Extract the (X, Y) coordinate from the center of the cell holding the provided text.  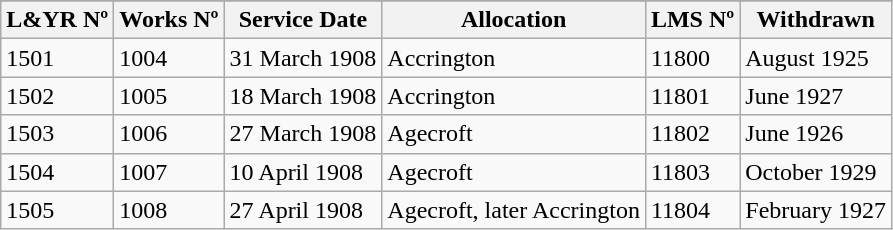
1505 (58, 210)
LMS Nº (692, 20)
10 April 1908 (303, 172)
11800 (692, 58)
1504 (58, 172)
11803 (692, 172)
June 1927 (816, 96)
June 1926 (816, 134)
Service Date (303, 20)
August 1925 (816, 58)
Withdrawn (816, 20)
October 1929 (816, 172)
Works Nº (169, 20)
1503 (58, 134)
27 April 1908 (303, 210)
11802 (692, 134)
Agecroft, later Accrington (514, 210)
1005 (169, 96)
27 March 1908 (303, 134)
18 March 1908 (303, 96)
1007 (169, 172)
1501 (58, 58)
Allocation (514, 20)
11804 (692, 210)
1006 (169, 134)
February 1927 (816, 210)
31 March 1908 (303, 58)
1008 (169, 210)
L&YR Nº (58, 20)
1502 (58, 96)
11801 (692, 96)
1004 (169, 58)
